Extract the [X, Y] coordinate from the center of the cell holding the provided text.  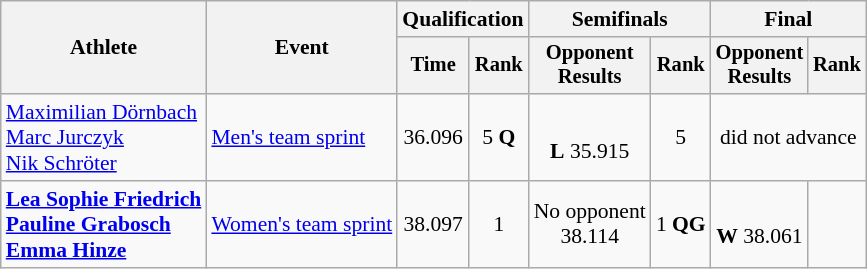
did not advance [788, 138]
Lea Sophie FriedrichPauline GraboschEmma Hinze [104, 224]
Qualification [462, 19]
1 [499, 224]
L 35.915 [590, 138]
Women's team sprint [302, 224]
36.096 [433, 138]
5 Q [499, 138]
Men's team sprint [302, 138]
Semifinals [620, 19]
38.097 [433, 224]
Maximilian DörnbachMarc JurczykNik Schröter [104, 138]
Event [302, 48]
Athlete [104, 48]
Time [433, 66]
5 [681, 138]
No opponent38.114 [590, 224]
Final [788, 19]
W 38.061 [760, 224]
1 QG [681, 224]
